Identify which cell holds the provided text, then report its [x, y] central coordinate. 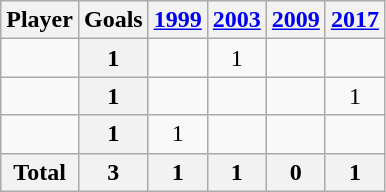
2009 [296, 20]
3 [113, 172]
0 [296, 172]
1999 [178, 20]
2017 [354, 20]
Total [40, 172]
2003 [236, 20]
Goals [113, 20]
Player [40, 20]
